Determine the [x, y] coordinate at the center of the cell enclosing the given text.  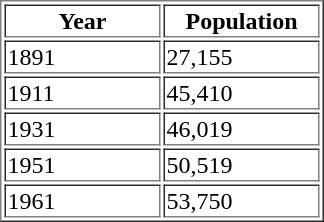
1891 [82, 56]
1931 [82, 128]
27,155 [242, 56]
1911 [82, 92]
45,410 [242, 92]
1961 [82, 200]
Year [82, 20]
46,019 [242, 128]
50,519 [242, 164]
53,750 [242, 200]
1951 [82, 164]
Population [242, 20]
